Identify which cell holds the provided text, then report its [X, Y] central coordinate. 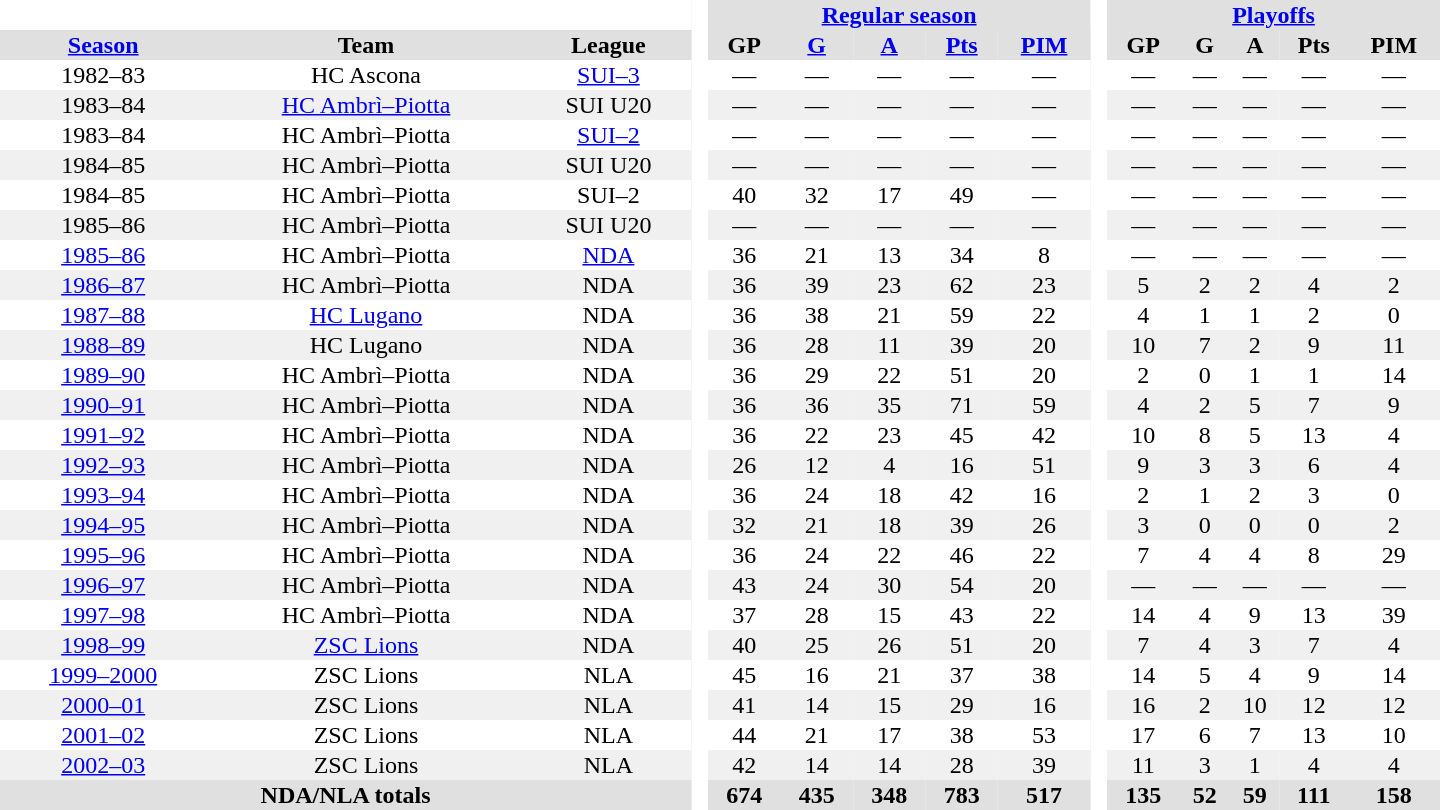
674 [744, 795]
Season [103, 45]
1998–99 [103, 645]
Team [366, 45]
1999–2000 [103, 675]
111 [1314, 795]
52 [1205, 795]
53 [1044, 735]
158 [1394, 795]
1996–97 [103, 585]
League [609, 45]
49 [962, 195]
783 [962, 795]
1997–98 [103, 615]
135 [1144, 795]
30 [890, 585]
25 [816, 645]
2001–02 [103, 735]
348 [890, 795]
1995–96 [103, 555]
1989–90 [103, 375]
62 [962, 285]
SUI–3 [609, 75]
35 [890, 405]
HC Ascona [366, 75]
1986–87 [103, 285]
2000–01 [103, 705]
NDA/NLA totals [346, 795]
46 [962, 555]
54 [962, 585]
435 [816, 795]
Regular season [899, 15]
1987–88 [103, 315]
1993–94 [103, 495]
1990–91 [103, 405]
41 [744, 705]
1992–93 [103, 465]
1982–83 [103, 75]
517 [1044, 795]
Playoffs [1274, 15]
71 [962, 405]
1991–92 [103, 435]
1994–95 [103, 525]
1988–89 [103, 345]
2002–03 [103, 765]
34 [962, 255]
44 [744, 735]
